Capture the cell that displays the provided text and extract its (X, Y) central coordinate. 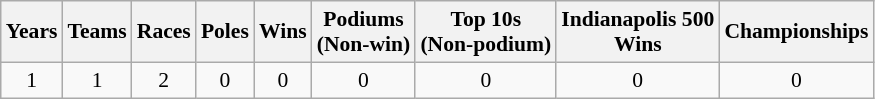
Championships (796, 32)
Podiums(Non-win) (364, 32)
2 (164, 80)
Teams (96, 32)
Poles (225, 32)
Indianapolis 500Wins (638, 32)
Top 10s(Non-podium) (486, 32)
Wins (283, 32)
Years (32, 32)
Races (164, 32)
